Scan for the cell matching the given text and deliver its [x, y] coordinate at center. 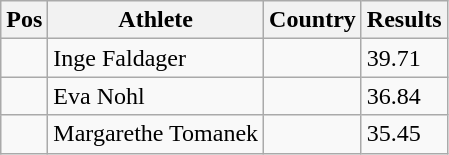
Country [313, 20]
Athlete [156, 20]
35.45 [404, 134]
36.84 [404, 96]
39.71 [404, 58]
Margarethe Tomanek [156, 134]
Results [404, 20]
Eva Nohl [156, 96]
Pos [24, 20]
Inge Faldager [156, 58]
